Locate the cell with the specified text and output its [x, y] center coordinate. 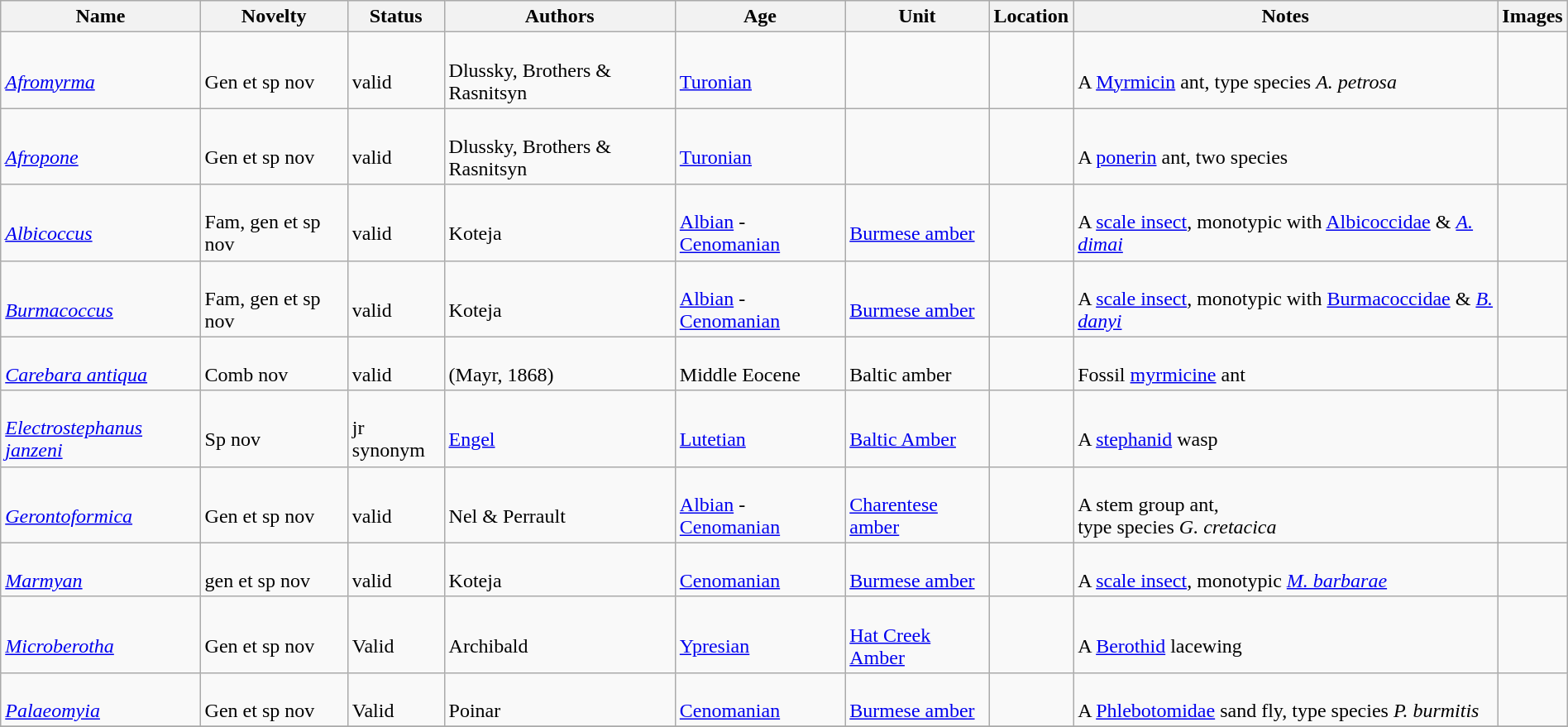
Afropone [101, 146]
Unit [917, 17]
Albicoccus [101, 222]
Engel [559, 428]
A stephanid wasp [1285, 428]
Comb nov [274, 364]
A Berothid lacewing [1285, 634]
A scale insect, monotypic M. barbarae [1285, 569]
Status [395, 17]
Ypresian [759, 634]
Charentese amber [917, 505]
A Phlebotomidae sand fly, type species P. burmitis [1285, 700]
Poinar [559, 700]
A scale insect, monotypic with Albicoccidae & A. dimai [1285, 222]
A ponerin ant, two species [1285, 146]
Name [101, 17]
Electrostephanus janzeni [101, 428]
Palaeomyia [101, 700]
gen et sp nov [274, 569]
Fossil myrmicine ant [1285, 364]
Hat Creek Amber [917, 634]
Baltic Amber [917, 428]
Archibald [559, 634]
Middle Eocene [759, 364]
Gerontoformica [101, 505]
A stem group ant, type species G. cretacica [1285, 505]
A scale insect, monotypic with Burmacoccidae & B. danyi [1285, 299]
Novelty [274, 17]
Sp nov [274, 428]
Baltic amber [917, 364]
A Myrmicin ant, type species A. petrosa [1285, 70]
Burmacoccus [101, 299]
Location [1031, 17]
jr synonym [395, 428]
Authors [559, 17]
Nel & Perrault [559, 505]
Microberotha [101, 634]
Carebara antiqua [101, 364]
Afromyrma [101, 70]
Notes [1285, 17]
Lutetian [759, 428]
(Mayr, 1868) [559, 364]
Marmyan [101, 569]
Age [759, 17]
Images [1532, 17]
